Return [X, Y] of the center of cell containing provided text 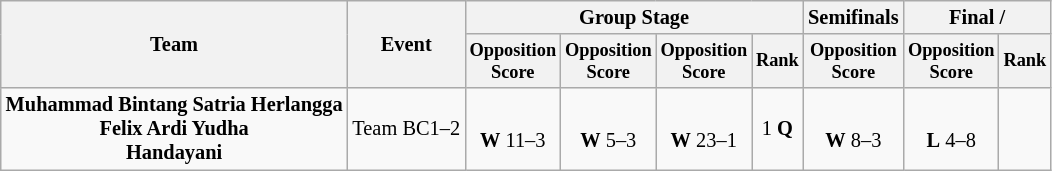
1 Q [778, 129]
Team [174, 44]
Team BC1–2 [406, 129]
L 4–8 [951, 129]
Semifinals [853, 17]
Group Stage [634, 17]
W 8–3 [853, 129]
Final / [976, 17]
Muhammad Bintang Satria HerlanggaFelix Ardi YudhaHandayani [174, 129]
Event [406, 44]
W 23–1 [704, 129]
W 11–3 [513, 129]
W 5–3 [609, 129]
